Find where the given text appears and provide that cell's center as (X, Y) coordinate. 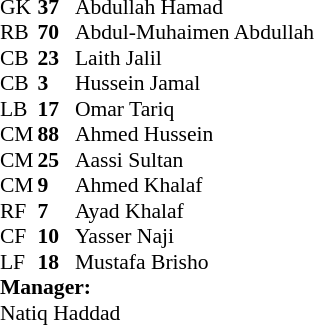
9 (56, 185)
10 (56, 237)
Manager: (157, 287)
Ahmed Hussein (194, 135)
Hussein Jamal (194, 83)
3 (56, 83)
CF (19, 237)
Abdul-Muhaimen Abdullah (194, 33)
88 (56, 135)
RF (19, 211)
18 (56, 262)
Ayad Khalaf (194, 211)
25 (56, 160)
Laith Jalil (194, 58)
LF (19, 262)
LB (19, 109)
Yasser Naji (194, 237)
RB (19, 33)
Omar Tariq (194, 109)
Ahmed Khalaf (194, 185)
Mustafa Brisho (194, 262)
17 (56, 109)
7 (56, 211)
23 (56, 58)
70 (56, 33)
Aassi Sultan (194, 160)
